Scan for the cell matching the given text and deliver its (X, Y) coordinate at center. 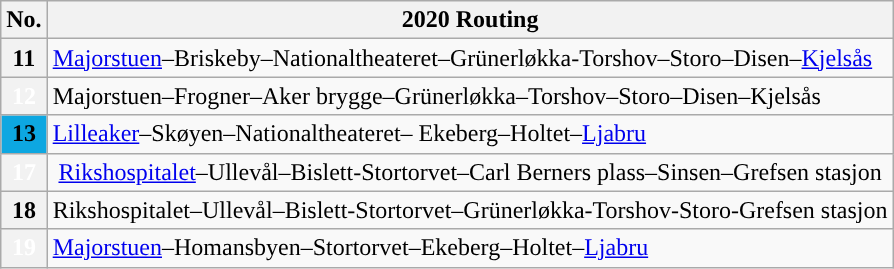
Majorstuen–Homansbyen–Stortorvet–Ekeberg–Holtet–Ljabru (470, 248)
Majorstuen–Briskeby–Nationaltheateret–Grünerløkka-Torshov–Storo–Disen–Kjelsås (470, 58)
18 (24, 210)
11 (24, 58)
17 (24, 172)
Rikshospitalet–Ullevål–Bislett-Stortorvet–Carl Berners plass–Sinsen–Grefsen stasjon (470, 172)
13 (24, 134)
Majorstuen–Frogner–Aker brygge–Grünerløkka–Torshov–Storo–Disen–Kjelsås (470, 96)
No. (24, 20)
19 (24, 248)
2020 Routing (470, 20)
12 (24, 96)
Rikshospitalet–Ullevål–Bislett-Stortorvet–Grünerløkka-Torshov-Storo-Grefsen stasjon (470, 210)
Lilleaker–Skøyen–Nationaltheateret– Ekeberg–Holtet–Ljabru (470, 134)
